Determine the (X, Y) coordinate at the center of the cell enclosing the given text.  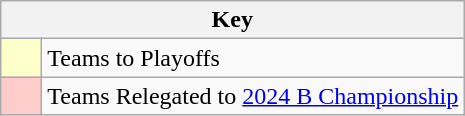
Teams to Playoffs (253, 58)
Teams Relegated to 2024 B Championship (253, 96)
Key (232, 20)
